Output the (x, y) coordinate of the center of the cell containing the given text.  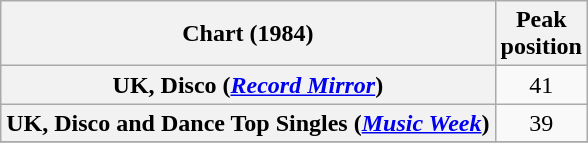
Chart (1984) (248, 34)
UK, Disco (Record Mirror) (248, 85)
UK, Disco and Dance Top Singles (Music Week) (248, 123)
Peakposition (541, 34)
41 (541, 85)
39 (541, 123)
